Output the [X, Y] coordinate of the center of the cell containing the given text.  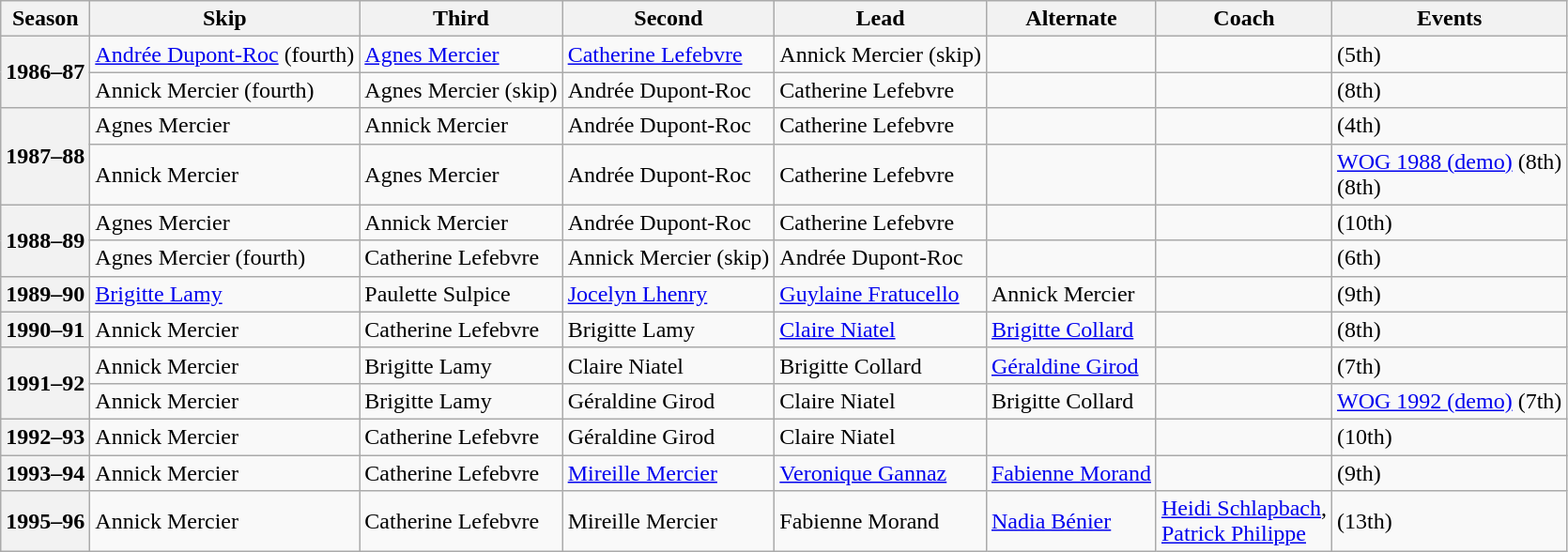
Coach [1243, 19]
1989–90 [45, 294]
Veronique Gannaz [881, 472]
(5th) [1449, 54]
Events [1449, 19]
1990–91 [45, 330]
1995–96 [45, 522]
1991–92 [45, 383]
Paulette Sulpice [461, 294]
1988–89 [45, 240]
WOG 1992 (demo) (7th) [1449, 401]
Nadia Bénier [1070, 522]
(4th) [1449, 126]
Annick Mercier (fourth) [225, 90]
1986–87 [45, 72]
Alternate [1070, 19]
Season [45, 19]
Heidi Schlapbach,Patrick Philippe [1243, 522]
Lead [881, 19]
Jocelyn Lhenry [669, 294]
1992–93 [45, 437]
1987–88 [45, 156]
(13th) [1449, 522]
Guylaine Fratucello [881, 294]
1993–94 [45, 472]
Second [669, 19]
Third [461, 19]
(6th) [1449, 258]
Skip [225, 19]
Agnes Mercier (skip) [461, 90]
WOG 1988 (demo) (8th) (8th) [1449, 175]
Andrée Dupont-Roc (fourth) [225, 54]
(7th) [1449, 365]
Agnes Mercier (fourth) [225, 258]
